Capture the cell that displays the provided text and extract its [X, Y] central coordinate. 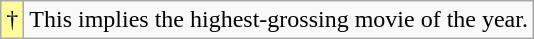
This implies the highest-grossing movie of the year. [279, 20]
† [12, 20]
